Return the [x, y] coordinate for the center point of the cell that contains the specified text.  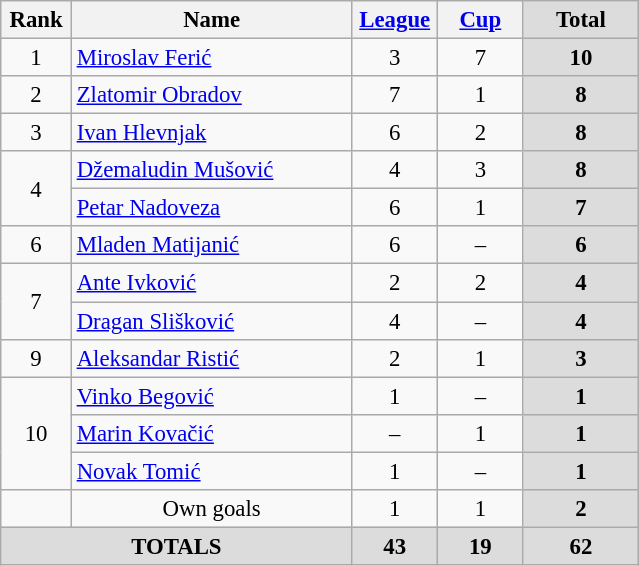
Vinko Begović [212, 396]
TOTALS [176, 546]
Dragan Slišković [212, 321]
Novak Tomić [212, 471]
Aleksandar Ristić [212, 358]
19 [481, 546]
Mladen Matijanić [212, 245]
Marin Kovačić [212, 433]
Džemaludin Mušović [212, 170]
Name [212, 20]
Cup [481, 20]
62 [581, 546]
9 [36, 358]
Own goals [212, 509]
Ivan Hlevnjak [212, 133]
Zlatomir Obradov [212, 95]
Miroslav Ferić [212, 58]
Rank [36, 20]
Ante Ivković [212, 283]
43 [395, 546]
Petar Nadoveza [212, 208]
League [395, 20]
Total [581, 20]
